Return [X, Y] of the center of cell containing provided text 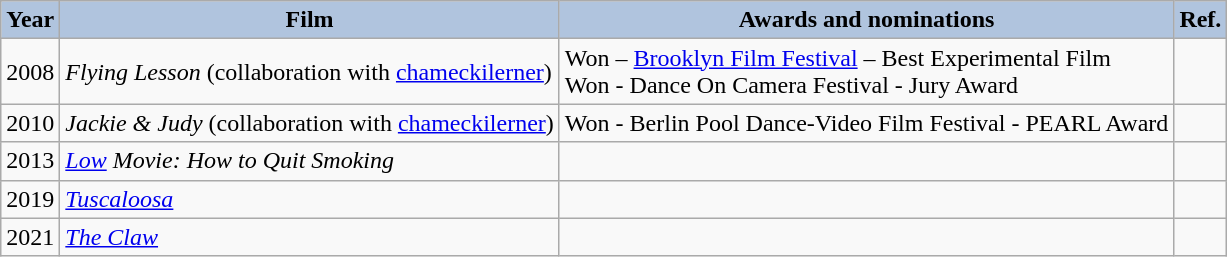
2008 [30, 72]
Won - Berlin Pool Dance-Video Film Festival - PEARL Award [866, 123]
Jackie & Judy (collaboration with chameckilerner) [310, 123]
Flying Lesson (collaboration with chameckilerner) [310, 72]
2021 [30, 237]
The Claw [310, 237]
2010 [30, 123]
Awards and nominations [866, 20]
Low Movie: How to Quit Smoking [310, 161]
Tuscaloosa [310, 199]
Ref. [1200, 20]
2013 [30, 161]
Film [310, 20]
Won – Brooklyn Film Festival – Best Experimental Film Won - Dance On Camera Festival - Jury Award [866, 72]
2019 [30, 199]
Year [30, 20]
